Scan for the cell matching the given text and deliver its [x, y] coordinate at center. 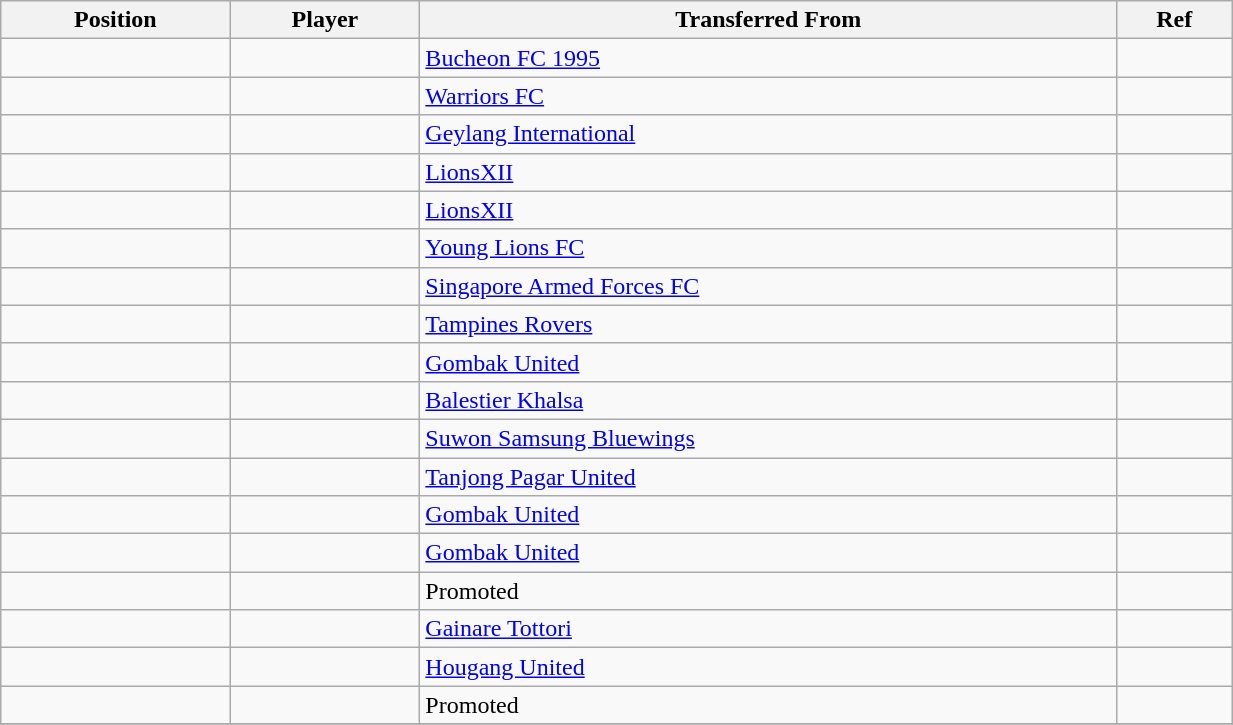
Gainare Tottori [768, 629]
Geylang International [768, 134]
Ref [1174, 20]
Bucheon FC 1995 [768, 58]
Warriors FC [768, 96]
Transferred From [768, 20]
Balestier Khalsa [768, 400]
Tanjong Pagar United [768, 477]
Hougang United [768, 667]
Young Lions FC [768, 248]
Suwon Samsung Bluewings [768, 438]
Player [325, 20]
Tampines Rovers [768, 324]
Position [116, 20]
Singapore Armed Forces FC [768, 286]
